Search for the cell housing the specified text and yield its [X, Y] center coordinate. 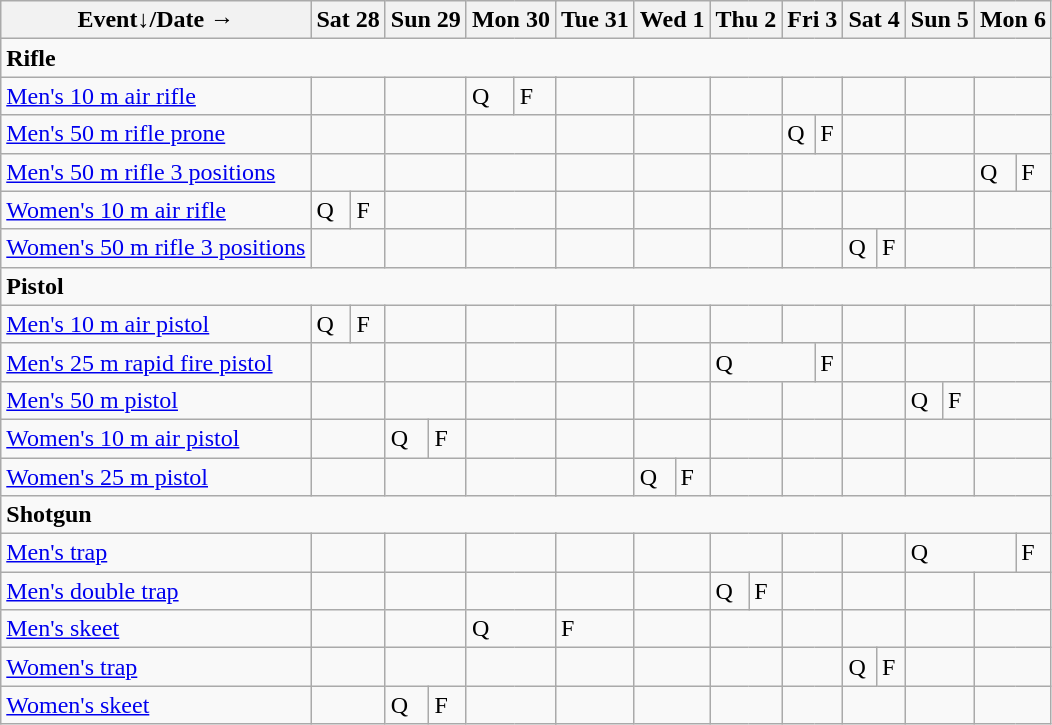
Sun 29 [426, 20]
Rifle [526, 58]
Mon 30 [510, 20]
Men's double trap [156, 591]
Women's 25 m pistol [156, 477]
Sat 4 [874, 20]
Women's 10 m air pistol [156, 438]
Mon 6 [1012, 20]
Shotgun [526, 515]
Men's 50 m rifle prone [156, 134]
Tue 31 [594, 20]
Men's 10 m air rifle [156, 96]
Sun 5 [940, 20]
Men's 25 m rapid fire pistol [156, 362]
Wed 1 [672, 20]
Women's 10 m air rifle [156, 210]
Men's skeet [156, 629]
Fri 3 [812, 20]
Men's 50 m pistol [156, 400]
Women's trap [156, 667]
Event↓/Date → [156, 20]
Sat 28 [348, 20]
Women's skeet [156, 705]
Men's 10 m air pistol [156, 324]
Men's 50 m rifle 3 positions [156, 172]
Women's 50 m rifle 3 positions [156, 248]
Men's trap [156, 553]
Thu 2 [746, 20]
Pistol [526, 286]
